Identify which cell holds the provided text, then report its [X, Y] central coordinate. 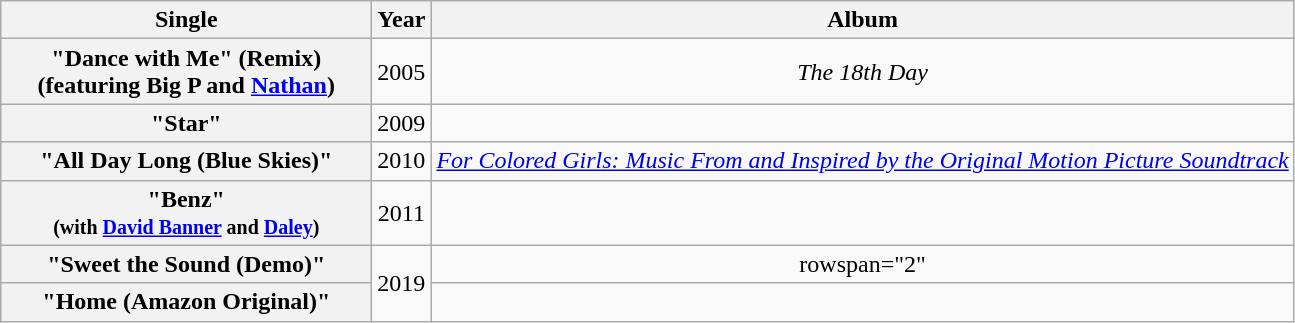
For Colored Girls: Music From and Inspired by the Original Motion Picture Soundtrack [862, 161]
"Star" [186, 123]
"Dance with Me" (Remix)(featuring Big P and Nathan) [186, 72]
The 18th Day [862, 72]
2009 [402, 123]
2011 [402, 212]
"Benz"(with David Banner and Daley) [186, 212]
2005 [402, 72]
2010 [402, 161]
"Sweet the Sound (Demo)" [186, 264]
rowspan="2" [862, 264]
Year [402, 20]
2019 [402, 283]
"Home (Amazon Original)" [186, 302]
Single [186, 20]
"All Day Long (Blue Skies)" [186, 161]
Album [862, 20]
